Scan for the cell matching the given text and deliver its [x, y] coordinate at center. 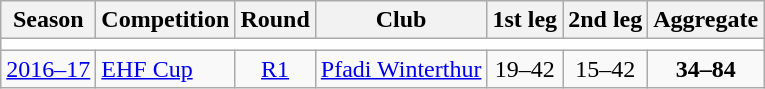
2nd leg [606, 20]
Competition [166, 20]
2016–17 [48, 69]
R1 [275, 69]
15–42 [606, 69]
34–84 [706, 69]
Round [275, 20]
Season [48, 20]
Pfadi Winterthur [401, 69]
Aggregate [706, 20]
Club [401, 20]
19–42 [525, 69]
EHF Cup [166, 69]
1st leg [525, 20]
